Detect which cell encompasses the target text, then output its (X, Y) center coordinate. 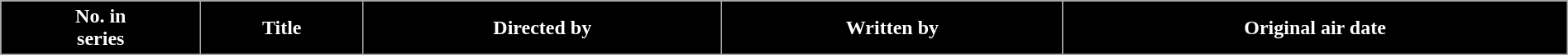
Original air date (1315, 28)
Directed by (543, 28)
Written by (892, 28)
Title (282, 28)
No. inseries (101, 28)
